Pinpoint the cell where the given text exists, returning its [x, y] midpoint coordinate. 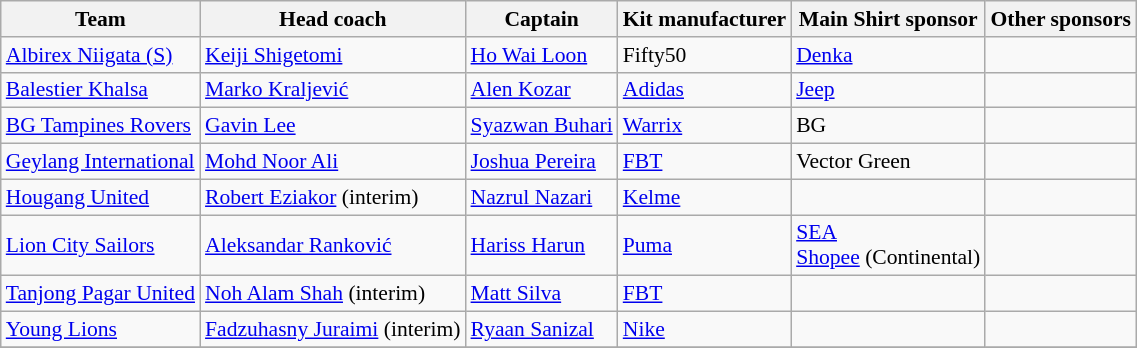
Denka [888, 55]
BG [888, 126]
Puma [704, 246]
Noh Alam Shah (interim) [333, 294]
Main Shirt sponsor [888, 19]
Nazrul Nazari [542, 197]
Syazwan Buhari [542, 126]
BG Tampines Rovers [100, 126]
Gavin Lee [333, 126]
Head coach [333, 19]
Robert Eziakor (interim) [333, 197]
Joshua Pereira [542, 162]
Ho Wai Loon [542, 55]
Nike [704, 330]
SEA Shopee (Continental) [888, 246]
Alen Kozar [542, 90]
Fifty50 [704, 55]
Albirex Niigata (S) [100, 55]
Geylang International [100, 162]
Hougang United [100, 197]
Lion City Sailors [100, 246]
Mohd Noor Ali [333, 162]
Hariss Harun [542, 246]
Matt Silva [542, 294]
Tanjong Pagar United [100, 294]
Team [100, 19]
Vector Green [888, 162]
Balestier Khalsa [100, 90]
Kit manufacturer [704, 19]
Jeep [888, 90]
Marko Kraljević [333, 90]
Aleksandar Ranković [333, 246]
Kelme [704, 197]
Ryaan Sanizal [542, 330]
Warrix [704, 126]
Other sponsors [1060, 19]
Fadzuhasny Juraimi (interim) [333, 330]
Adidas [704, 90]
Young Lions [100, 330]
Keiji Shigetomi [333, 55]
Captain [542, 19]
